Scan for the cell matching the given text and deliver its [x, y] coordinate at center. 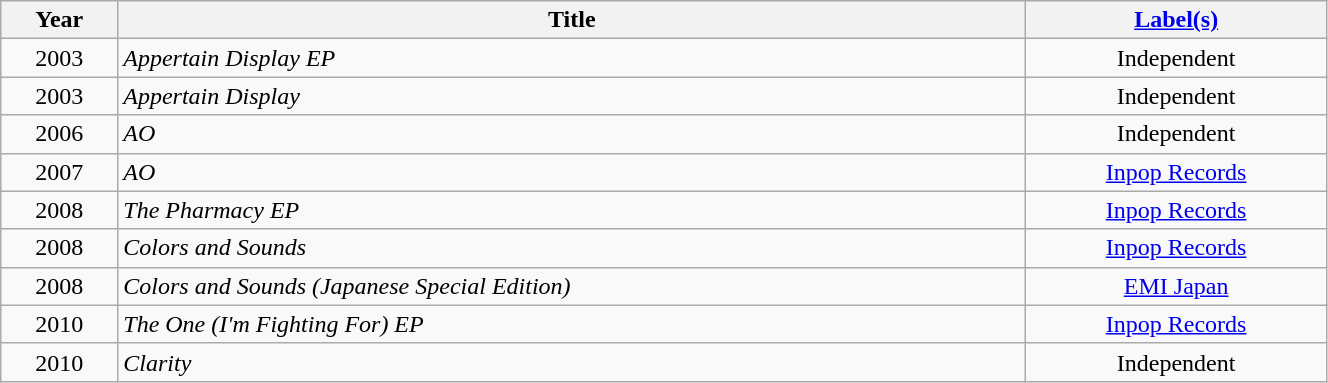
Label(s) [1176, 20]
Appertain Display EP [572, 58]
2007 [60, 172]
EMI Japan [1176, 286]
2006 [60, 134]
Colors and Sounds (Japanese Special Edition) [572, 286]
Appertain Display [572, 96]
The Pharmacy EP [572, 210]
Colors and Sounds [572, 248]
Clarity [572, 362]
Year [60, 20]
Title [572, 20]
The One (I'm Fighting For) EP [572, 324]
